Return the (X, Y) coordinate for the center point of the cell that contains the specified text.  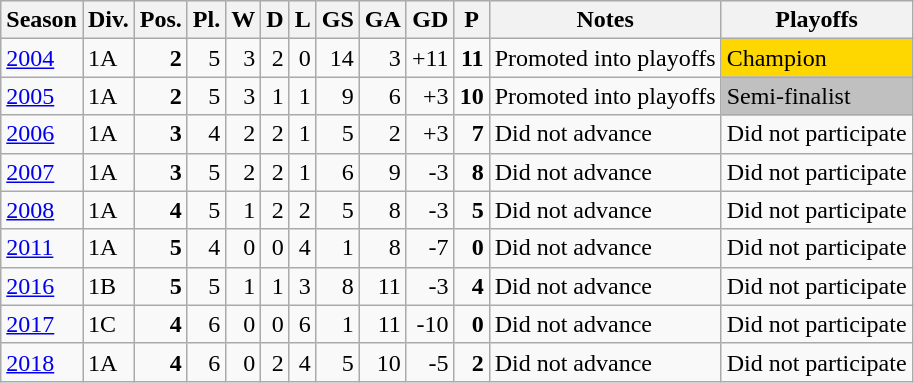
GS (338, 20)
-5 (430, 362)
D (275, 20)
2008 (42, 210)
2007 (42, 172)
14 (338, 58)
2018 (42, 362)
Pl. (206, 20)
1C (108, 324)
Season (42, 20)
2006 (42, 134)
GA (382, 20)
Pos. (160, 20)
Div. (108, 20)
Playoffs (816, 20)
+11 (430, 58)
Semi-finalist (816, 96)
2011 (42, 248)
Champion (816, 58)
W (244, 20)
2004 (42, 58)
P (472, 20)
-7 (430, 248)
2016 (42, 286)
Notes (605, 20)
L (302, 20)
GD (430, 20)
2017 (42, 324)
-10 (430, 324)
2005 (42, 96)
7 (472, 134)
1B (108, 286)
